Find where the given text appears and provide that cell's center as (x, y) coordinate. 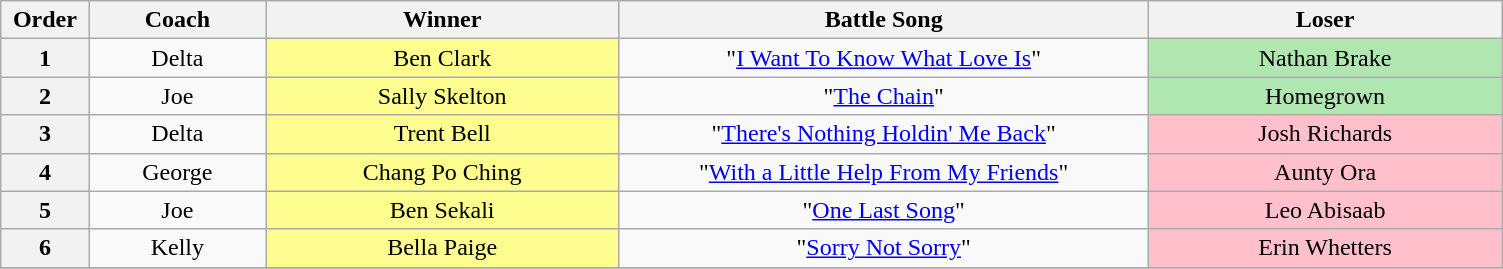
Winner (442, 20)
Ben Clark (442, 58)
Sally Skelton (442, 96)
6 (45, 248)
Nathan Brake (1326, 58)
Homegrown (1326, 96)
Kelly (178, 248)
"With a Little Help From My Friends" (884, 172)
Coach (178, 20)
"One Last Song" (884, 210)
Erin Whetters (1326, 248)
Chang Po Ching (442, 172)
Leo Abisaab (1326, 210)
Aunty Ora (1326, 172)
4 (45, 172)
Bella Paige (442, 248)
"The Chain" (884, 96)
"There's Nothing Holdin' Me Back" (884, 134)
Battle Song (884, 20)
George (178, 172)
Order (45, 20)
3 (45, 134)
2 (45, 96)
Josh Richards (1326, 134)
5 (45, 210)
1 (45, 58)
Loser (1326, 20)
Ben Sekali (442, 210)
"Sorry Not Sorry" (884, 248)
Trent Bell (442, 134)
"I Want To Know What Love Is" (884, 58)
